Output the (X, Y) coordinate of the center of the cell containing the given text.  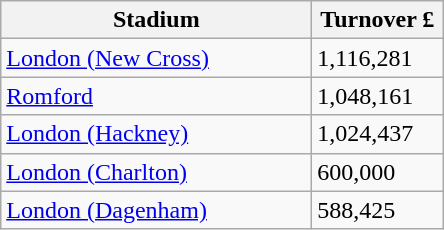
1,048,161 (378, 96)
Turnover £ (378, 20)
Romford (156, 96)
London (Charlton) (156, 172)
1,024,437 (378, 134)
588,425 (378, 210)
600,000 (378, 172)
Stadium (156, 20)
London (Dagenham) (156, 210)
London (New Cross) (156, 58)
1,116,281 (378, 58)
London (Hackney) (156, 134)
